Capture the cell that displays the provided text and extract its (x, y) central coordinate. 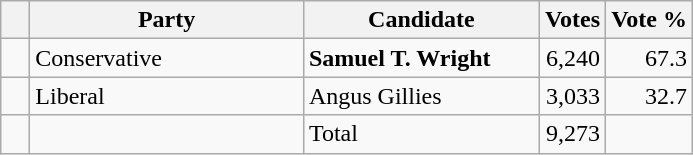
Liberal (167, 96)
Votes (572, 20)
Party (167, 20)
Total (421, 134)
Angus Gillies (421, 96)
Vote % (650, 20)
6,240 (572, 58)
Conservative (167, 58)
67.3 (650, 58)
Candidate (421, 20)
Samuel T. Wright (421, 58)
9,273 (572, 134)
32.7 (650, 96)
3,033 (572, 96)
